Pinpoint the cell where the given text exists, returning its (X, Y) midpoint coordinate. 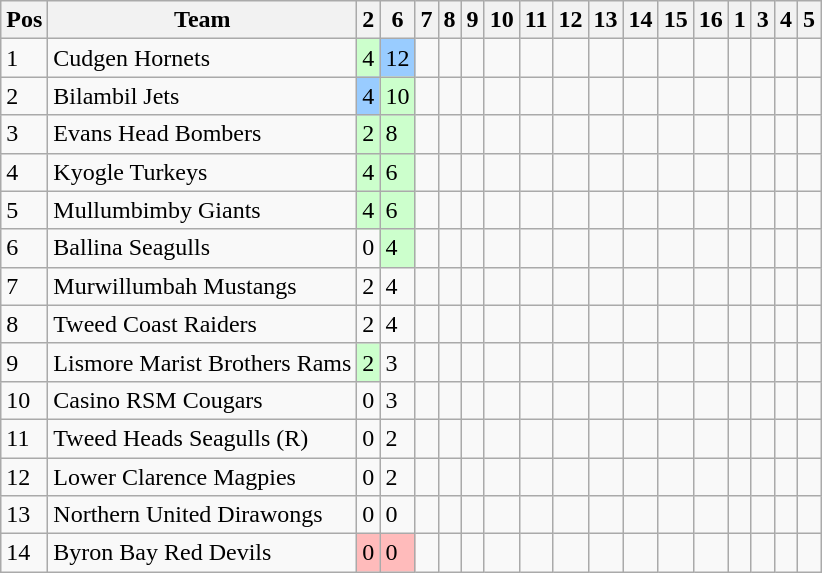
Bilambil Jets (202, 96)
15 (676, 20)
Kyogle Turkeys (202, 172)
Pos (24, 20)
Lismore Marist Brothers Rams (202, 362)
Murwillumbah Mustangs (202, 286)
Team (202, 20)
Byron Bay Red Devils (202, 553)
Evans Head Bombers (202, 134)
Ballina Seagulls (202, 248)
Lower Clarence Magpies (202, 477)
Tweed Coast Raiders (202, 324)
Mullumbimby Giants (202, 210)
Casino RSM Cougars (202, 400)
Cudgen Hornets (202, 58)
Tweed Heads Seagulls (R) (202, 438)
16 (710, 20)
Northern United Dirawongs (202, 515)
